Return [x, y] of the center of cell containing provided text 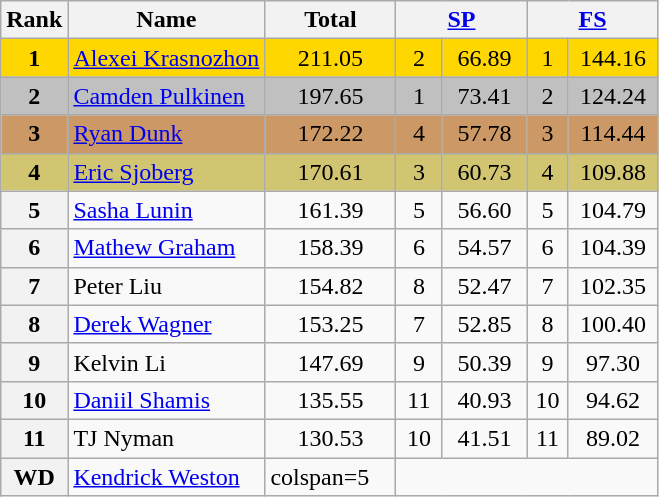
52.85 [484, 324]
Kendrick Weston [166, 477]
SP [462, 20]
97.30 [613, 362]
Mathew Graham [166, 248]
104.39 [613, 248]
89.02 [613, 438]
54.57 [484, 248]
135.55 [330, 400]
66.89 [484, 58]
Name [166, 20]
144.16 [613, 58]
60.73 [484, 172]
Rank [34, 20]
102.35 [613, 286]
73.41 [484, 96]
Derek Wagner [166, 324]
114.44 [613, 134]
147.69 [330, 362]
158.39 [330, 248]
161.39 [330, 210]
94.62 [613, 400]
Daniil Shamis [166, 400]
Sasha Lunin [166, 210]
154.82 [330, 286]
Peter Liu [166, 286]
56.60 [484, 210]
colspan=5 [330, 477]
57.78 [484, 134]
40.93 [484, 400]
WD [34, 477]
50.39 [484, 362]
TJ Nyman [166, 438]
170.61 [330, 172]
124.24 [613, 96]
Alexei Krasnozhon [166, 58]
Kelvin Li [166, 362]
FS [592, 20]
Total [330, 20]
109.88 [613, 172]
41.51 [484, 438]
197.65 [330, 96]
104.79 [613, 210]
130.53 [330, 438]
211.05 [330, 58]
Camden Pulkinen [166, 96]
172.22 [330, 134]
153.25 [330, 324]
52.47 [484, 286]
Eric Sjoberg [166, 172]
Ryan Dunk [166, 134]
100.40 [613, 324]
